Identify which cell holds the provided text, then report its [X, Y] central coordinate. 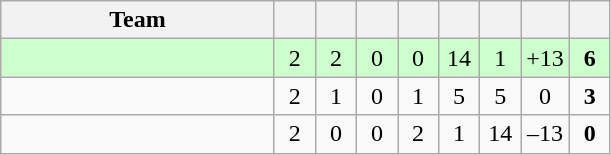
6 [590, 58]
–13 [546, 134]
+13 [546, 58]
3 [590, 96]
Team [138, 20]
